Detect which cell encompasses the target text, then output its (X, Y) center coordinate. 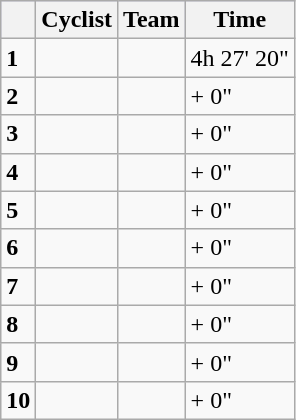
Cyclist (77, 20)
3 (18, 134)
Time (240, 20)
9 (18, 362)
Team (152, 20)
8 (18, 324)
4h 27' 20" (240, 58)
2 (18, 96)
5 (18, 210)
4 (18, 172)
6 (18, 248)
7 (18, 286)
1 (18, 58)
10 (18, 400)
